Determine the (X, Y) coordinate at the center of the cell enclosing the given text.  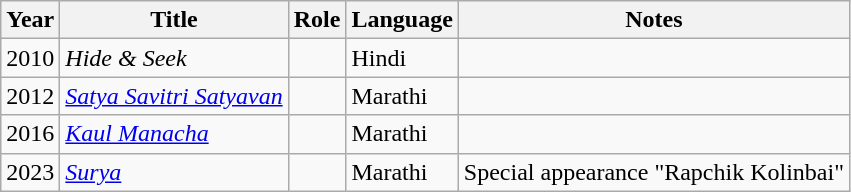
2012 (30, 96)
Surya (174, 172)
Language (402, 20)
Hide & Seek (174, 58)
Hindi (402, 58)
Notes (654, 20)
Year (30, 20)
Special appearance "Rapchik Kolinbai" (654, 172)
Kaul Manacha (174, 134)
Satya Savitri Satyavan (174, 96)
Role (317, 20)
2016 (30, 134)
2023 (30, 172)
2010 (30, 58)
Title (174, 20)
